Provide the [x, y] coordinate of the cell's center where the given text is located.  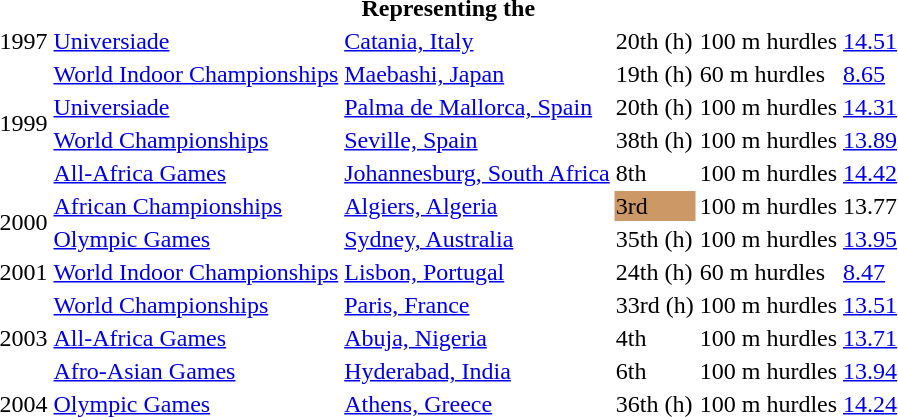
38th (h) [654, 140]
Algiers, Algeria [478, 206]
33rd (h) [654, 305]
Afro-Asian Games [196, 371]
Paris, France [478, 305]
Lisbon, Portugal [478, 272]
Olympic Games [196, 239]
35th (h) [654, 239]
Johannesburg, South Africa [478, 173]
Maebashi, Japan [478, 74]
3rd [654, 206]
19th (h) [654, 74]
Abuja, Nigeria [478, 338]
Catania, Italy [478, 41]
Palma de Mallorca, Spain [478, 107]
Sydney, Australia [478, 239]
6th [654, 371]
Hyderabad, India [478, 371]
8th [654, 173]
Seville, Spain [478, 140]
4th [654, 338]
24th (h) [654, 272]
African Championships [196, 206]
